Scan for the cell matching the given text and deliver its [X, Y] coordinate at center. 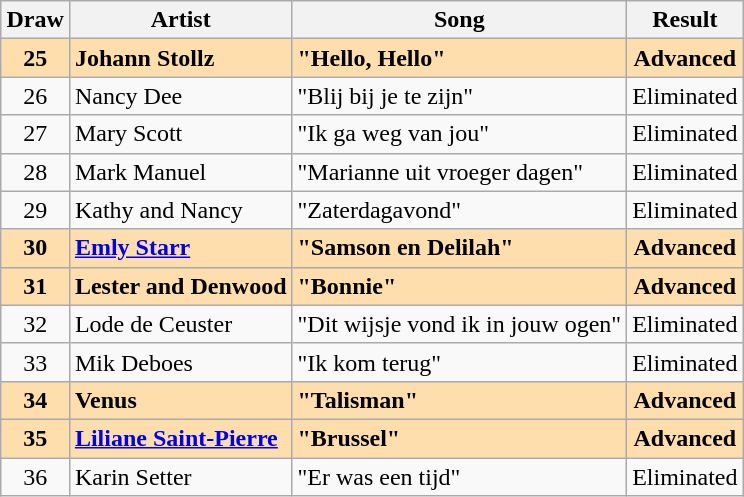
"Bonnie" [460, 286]
34 [35, 400]
35 [35, 438]
Song [460, 20]
Draw [35, 20]
"Hello, Hello" [460, 58]
Kathy and Nancy [180, 210]
Mik Deboes [180, 362]
"Zaterdagavond" [460, 210]
"Samson en Delilah" [460, 248]
"Marianne uit vroeger dagen" [460, 172]
"Blij bij je te zijn" [460, 96]
"Talisman" [460, 400]
Johann Stollz [180, 58]
26 [35, 96]
33 [35, 362]
"Ik kom terug" [460, 362]
Mary Scott [180, 134]
32 [35, 324]
28 [35, 172]
Liliane Saint-Pierre [180, 438]
25 [35, 58]
Result [685, 20]
Lode de Ceuster [180, 324]
31 [35, 286]
"Brussel" [460, 438]
30 [35, 248]
Emly Starr [180, 248]
Mark Manuel [180, 172]
Nancy Dee [180, 96]
"Er was een tijd" [460, 477]
Karin Setter [180, 477]
29 [35, 210]
27 [35, 134]
Lester and Denwood [180, 286]
"Dit wijsje vond ik in jouw ogen" [460, 324]
"Ik ga weg van jou" [460, 134]
36 [35, 477]
Artist [180, 20]
Venus [180, 400]
